For the text-containing cell, return its midpoint in [x, y] coordinate format. 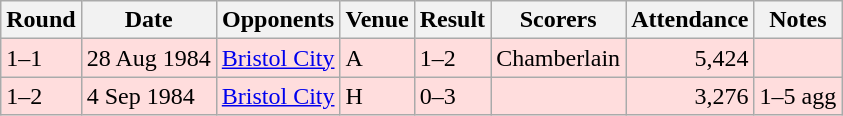
Result [452, 20]
Scorers [558, 20]
Attendance [690, 20]
1–5 agg [798, 96]
5,424 [690, 58]
28 Aug 1984 [148, 58]
3,276 [690, 96]
1–1 [41, 58]
Venue [377, 20]
Date [148, 20]
Opponents [278, 20]
0–3 [452, 96]
A [377, 58]
Chamberlain [558, 58]
H [377, 96]
Round [41, 20]
Notes [798, 20]
4 Sep 1984 [148, 96]
